Locate the cell with the specified text and output its [X, Y] center coordinate. 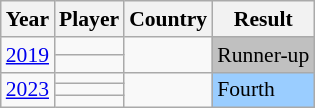
Player [89, 19]
Year [28, 19]
2019 [28, 55]
Fourth [263, 90]
2023 [28, 90]
Result [263, 19]
Country [168, 19]
Runner-up [263, 55]
